Return (x, y) of the center of cell containing provided text 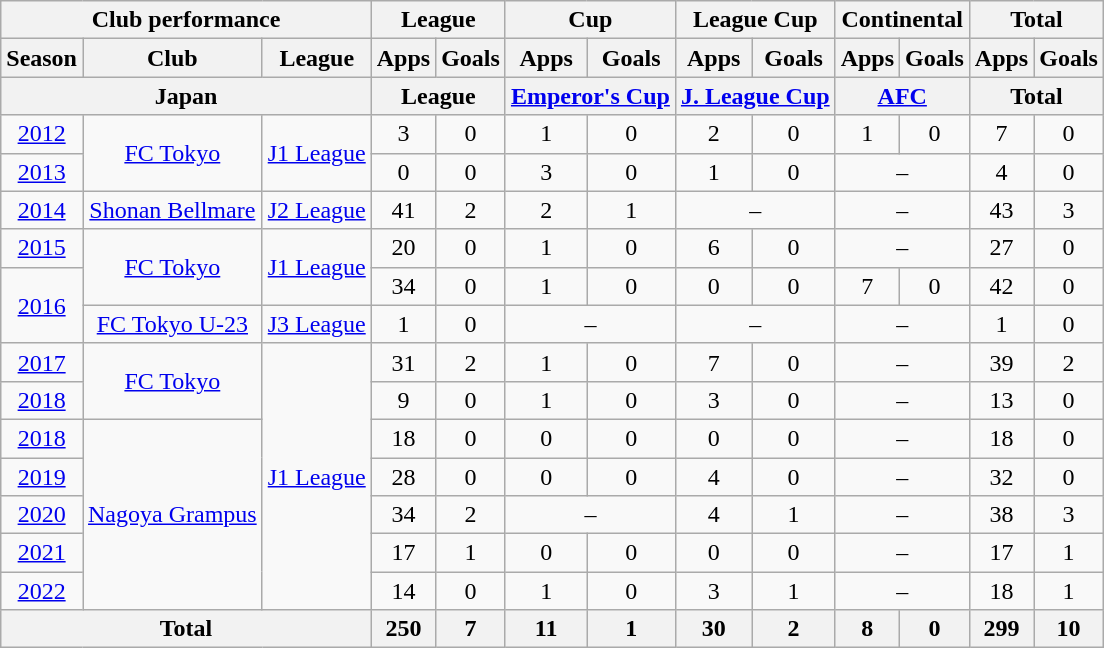
10 (1069, 629)
Cup (590, 20)
2022 (42, 591)
11 (546, 629)
2020 (42, 515)
20 (403, 248)
43 (1001, 210)
6 (714, 248)
FC Tokyo U-23 (172, 324)
Nagoya Grampus (172, 514)
Continental (902, 20)
28 (403, 477)
2013 (42, 172)
250 (403, 629)
13 (1001, 400)
J. League Cup (755, 96)
31 (403, 362)
2014 (42, 210)
League Cup (755, 20)
8 (867, 629)
AFC (902, 96)
J3 League (316, 324)
Season (42, 58)
299 (1001, 629)
2019 (42, 477)
Japan (186, 96)
30 (714, 629)
38 (1001, 515)
2017 (42, 362)
Shonan Bellmare (172, 210)
Club performance (186, 20)
27 (1001, 248)
32 (1001, 477)
2021 (42, 553)
Emperor's Cup (590, 96)
42 (1001, 286)
9 (403, 400)
2016 (42, 305)
2012 (42, 134)
2015 (42, 248)
39 (1001, 362)
14 (403, 591)
Club (172, 58)
J2 League (316, 210)
41 (403, 210)
